Capture the cell that displays the provided text and extract its [X, Y] central coordinate. 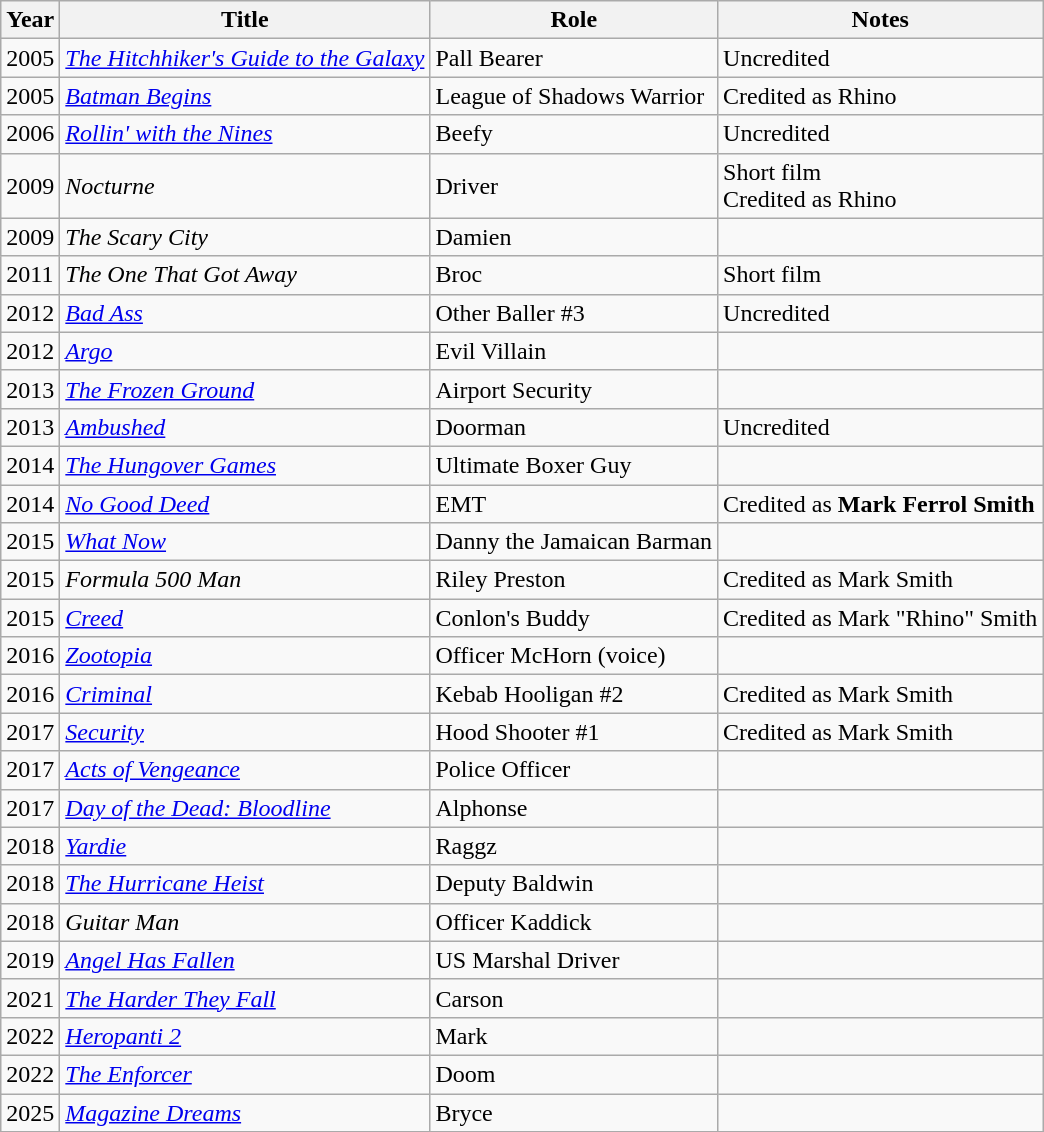
The Frozen Ground [245, 389]
Pall Bearer [574, 58]
Guitar Man [245, 922]
The Hungover Games [245, 465]
Short film [880, 275]
Officer McHorn (voice) [574, 656]
Credited as Mark "Rhino" Smith [880, 618]
The Harder They Fall [245, 998]
Acts of Vengeance [245, 770]
League of Shadows Warrior [574, 96]
Mark [574, 1036]
Credited as Rhino [880, 96]
Batman Begins [245, 96]
Other Baller #3 [574, 313]
Creed [245, 618]
Security [245, 732]
Kebab Hooligan #2 [574, 694]
Broc [574, 275]
Nocturne [245, 186]
What Now [245, 542]
Short filmCredited as Rhino [880, 186]
2006 [30, 134]
Formula 500 Man [245, 580]
The Hitchhiker's Guide to the Galaxy [245, 58]
Damien [574, 237]
Role [574, 20]
Notes [880, 20]
US Marshal Driver [574, 960]
2025 [30, 1113]
Angel Has Fallen [245, 960]
Day of the Dead: Bloodline [245, 808]
EMT [574, 503]
Argo [245, 351]
Ambushed [245, 427]
Driver [574, 186]
Beefy [574, 134]
Carson [574, 998]
Zootopia [245, 656]
No Good Deed [245, 503]
The Hurricane Heist [245, 884]
Doorman [574, 427]
Raggz [574, 846]
Police Officer [574, 770]
Conlon's Buddy [574, 618]
2021 [30, 998]
Bad Ass [245, 313]
Evil Villain [574, 351]
The One That Got Away [245, 275]
Riley Preston [574, 580]
Alphonse [574, 808]
Danny the Jamaican Barman [574, 542]
Credited as Mark Ferrol Smith [880, 503]
Ultimate Boxer Guy [574, 465]
Rollin' with the Nines [245, 134]
Magazine Dreams [245, 1113]
Deputy Baldwin [574, 884]
Bryce [574, 1113]
Title [245, 20]
Airport Security [574, 389]
2011 [30, 275]
Doom [574, 1074]
Year [30, 20]
Criminal [245, 694]
Officer Kaddick [574, 922]
2019 [30, 960]
The Enforcer [245, 1074]
Hood Shooter #1 [574, 732]
Heropanti 2 [245, 1036]
The Scary City [245, 237]
Yardie [245, 846]
